Return the (x, y) coordinate for the center point of the cell that contains the specified text.  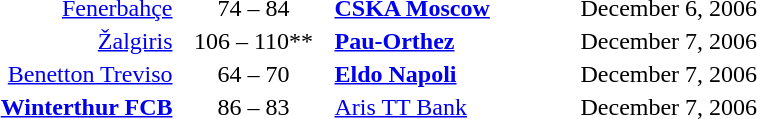
Pau-Orthez (454, 41)
64 – 70 (254, 74)
Eldo Napoli (454, 74)
106 – 110** (254, 41)
